Return the (x, y) coordinate for the center point of the cell that contains the specified text.  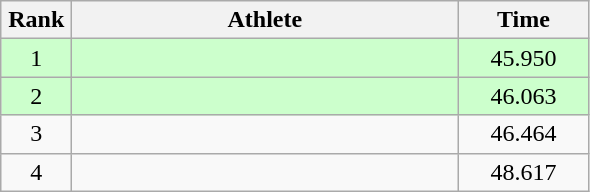
48.617 (524, 172)
46.464 (524, 134)
2 (36, 96)
1 (36, 58)
3 (36, 134)
Time (524, 20)
46.063 (524, 96)
Athlete (265, 20)
4 (36, 172)
45.950 (524, 58)
Rank (36, 20)
